Detect which cell encompasses the target text, then output its [X, Y] center coordinate. 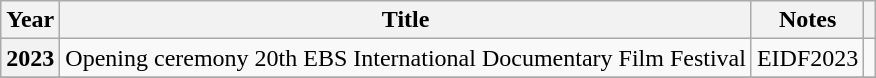
EIDF2023 [807, 58]
Title [406, 20]
Opening ceremony 20th EBS International Documentary Film Festival [406, 58]
Year [30, 20]
Notes [807, 20]
2023 [30, 58]
